Scan for the cell matching the given text and deliver its [X, Y] coordinate at center. 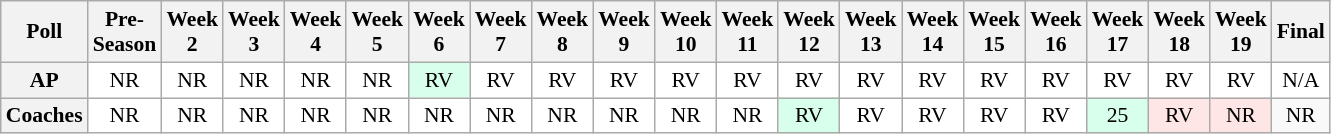
Week6 [439, 32]
Final [1301, 32]
Week14 [933, 32]
Poll [44, 32]
Week17 [1118, 32]
Week8 [562, 32]
Week5 [377, 32]
Week9 [624, 32]
Week3 [254, 32]
Week18 [1179, 32]
Week16 [1056, 32]
Week19 [1241, 32]
Week7 [501, 32]
Week11 [748, 32]
Week15 [994, 32]
Pre-Season [125, 32]
Week12 [809, 32]
N/A [1301, 80]
Coaches [44, 116]
Week13 [871, 32]
Week4 [316, 32]
Week10 [686, 32]
Week2 [192, 32]
25 [1118, 116]
AP [44, 80]
